Output the [x, y] coordinate of the center of the cell containing the given text.  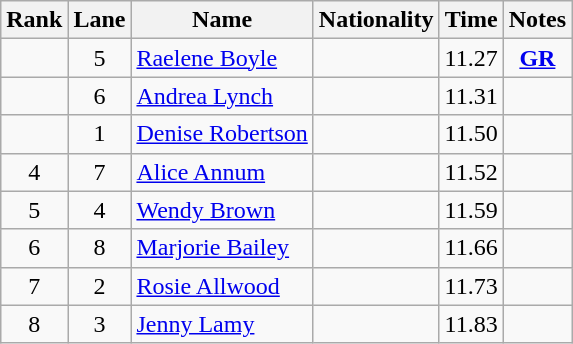
Raelene Boyle [222, 58]
Name [222, 20]
11.27 [471, 58]
11.31 [471, 96]
GR [537, 58]
11.83 [471, 324]
11.50 [471, 134]
11.73 [471, 286]
3 [100, 324]
11.66 [471, 248]
1 [100, 134]
Lane [100, 20]
Nationality [376, 20]
Notes [537, 20]
Time [471, 20]
Andrea Lynch [222, 96]
Wendy Brown [222, 210]
11.52 [471, 172]
Rosie Allwood [222, 286]
Denise Robertson [222, 134]
Jenny Lamy [222, 324]
11.59 [471, 210]
Rank [34, 20]
Marjorie Bailey [222, 248]
Alice Annum [222, 172]
2 [100, 286]
